From the cell containing the given text, extract its center point as (X, Y) coordinate. 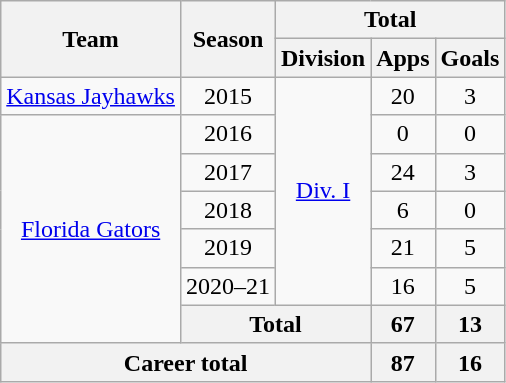
Goals (470, 58)
2018 (228, 210)
Team (91, 39)
Kansas Jayhawks (91, 96)
2017 (228, 172)
67 (403, 324)
Season (228, 39)
2020–21 (228, 286)
Florida Gators (91, 229)
21 (403, 248)
13 (470, 324)
24 (403, 172)
2019 (228, 248)
87 (403, 362)
2016 (228, 134)
2015 (228, 96)
Career total (186, 362)
Division (324, 58)
Apps (403, 58)
6 (403, 210)
Div. I (324, 191)
20 (403, 96)
